Detect which cell encompasses the target text, then output its (X, Y) center coordinate. 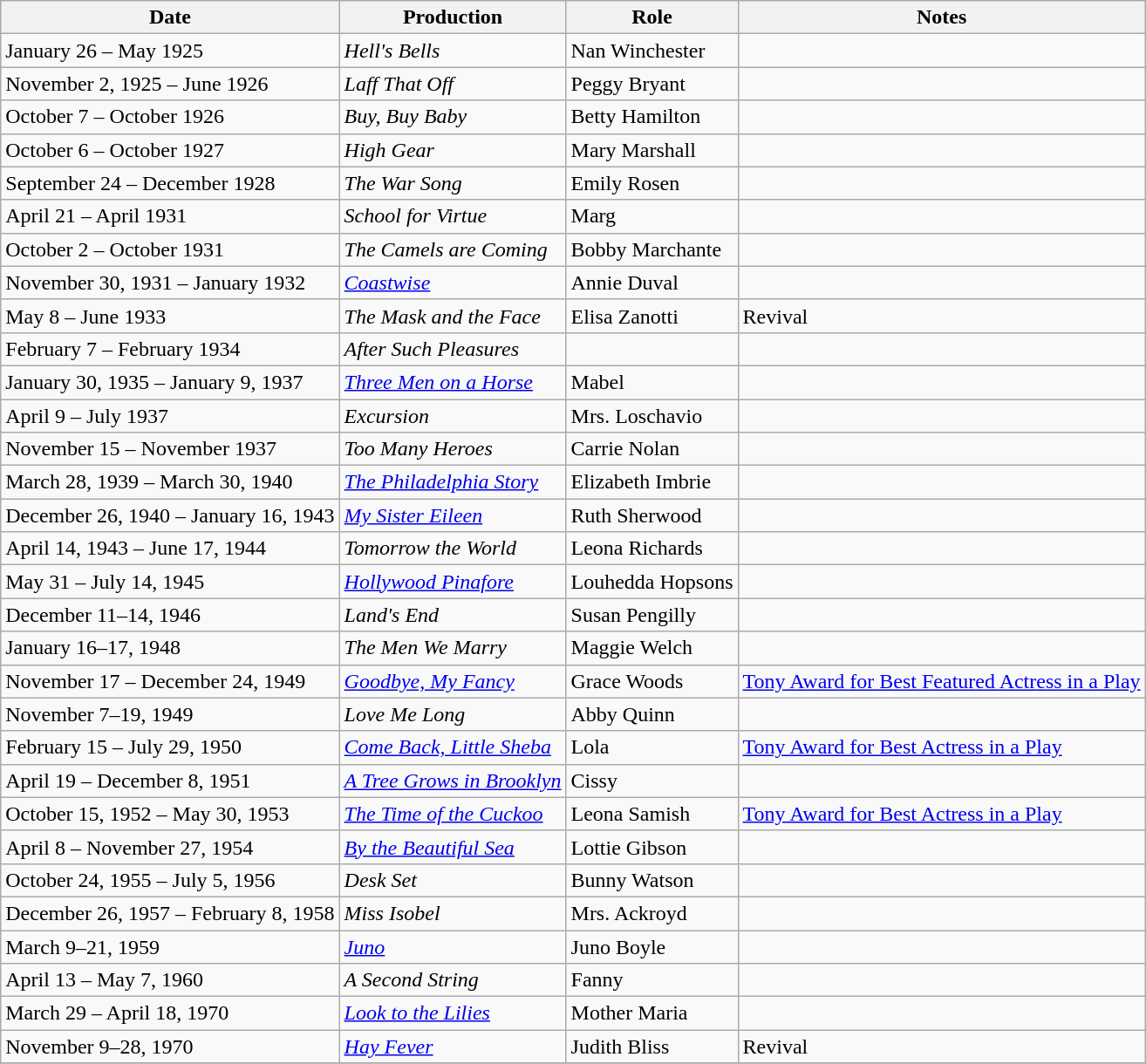
April 9 – July 1937 (170, 416)
December 26, 1940 – January 16, 1943 (170, 515)
Juno Boyle (652, 946)
November 15 – November 1937 (170, 449)
December 11–14, 1946 (170, 615)
October 24, 1955 – July 5, 1956 (170, 880)
The Philadelphia Story (453, 482)
Betty Hamilton (652, 117)
January 16–17, 1948 (170, 648)
After Such Pleasures (453, 349)
April 14, 1943 – June 17, 1944 (170, 549)
Too Many Heroes (453, 449)
High Gear (453, 150)
March 28, 1939 – March 30, 1940 (170, 482)
Land's End (453, 615)
October 7 – October 1926 (170, 117)
By the Beautiful Sea (453, 847)
The Mask and the Face (453, 316)
Louhedda Hopsons (652, 582)
Juno (453, 946)
The Camels are Coming (453, 249)
April 13 – May 7, 1960 (170, 980)
Bobby Marchante (652, 249)
November 17 – December 24, 1949 (170, 681)
The Time of the Cuckoo (453, 814)
Nan Winchester (652, 51)
May 31 – July 14, 1945 (170, 582)
Judith Bliss (652, 1047)
October 15, 1952 – May 30, 1953 (170, 814)
Coastwise (453, 283)
Cissy (652, 781)
Lottie Gibson (652, 847)
December 26, 1957 – February 8, 1958 (170, 913)
Desk Set (453, 880)
January 30, 1935 – January 9, 1937 (170, 382)
Production (453, 17)
The War Song (453, 183)
October 2 – October 1931 (170, 249)
Mrs. Ackroyd (652, 913)
Buy, Buy Baby (453, 117)
Mary Marshall (652, 150)
Marg (652, 216)
May 8 – June 1933 (170, 316)
Elisa Zanotti (652, 316)
April 8 – November 27, 1954 (170, 847)
Carrie Nolan (652, 449)
October 6 – October 1927 (170, 150)
Tony Award for Best Featured Actress in a Play (942, 681)
February 15 – July 29, 1950 (170, 747)
November 7–19, 1949 (170, 714)
Leona Richards (652, 549)
Grace Woods (652, 681)
Leona Samish (652, 814)
Ruth Sherwood (652, 515)
February 7 – February 1934 (170, 349)
The Men We Marry (453, 648)
Love Me Long (453, 714)
January 26 – May 1925 (170, 51)
Mother Maria (652, 1013)
March 29 – April 18, 1970 (170, 1013)
Mabel (652, 382)
School for Virtue (453, 216)
September 24 – December 1928 (170, 183)
Hollywood Pinafore (453, 582)
November 9–28, 1970 (170, 1047)
April 21 – April 1931 (170, 216)
Goodbye, My Fancy (453, 681)
Notes (942, 17)
Elizabeth Imbrie (652, 482)
Role (652, 17)
A Second String (453, 980)
November 30, 1931 – January 1932 (170, 283)
My Sister Eileen (453, 515)
Annie Duval (652, 283)
A Tree Grows in Brooklyn (453, 781)
Fanny (652, 980)
Come Back, Little Sheba (453, 747)
Look to the Lilies (453, 1013)
Excursion (453, 416)
Miss Isobel (453, 913)
Abby Quinn (652, 714)
Mrs. Loschavio (652, 416)
April 19 – December 8, 1951 (170, 781)
Laff That Off (453, 84)
Hell's Bells (453, 51)
Hay Fever (453, 1047)
Tomorrow the World (453, 549)
Lola (652, 747)
March 9–21, 1959 (170, 946)
Three Men on a Horse (453, 382)
November 2, 1925 – June 1926 (170, 84)
Bunny Watson (652, 880)
Susan Pengilly (652, 615)
Emily Rosen (652, 183)
Peggy Bryant (652, 84)
Maggie Welch (652, 648)
Date (170, 17)
